For the text-containing cell, return its midpoint in [X, Y] coordinate format. 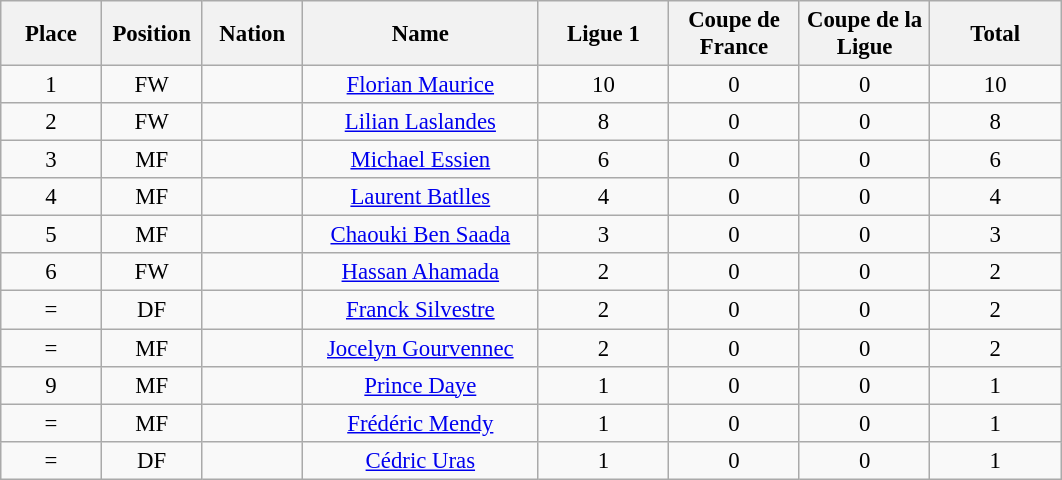
Coupe de la Ligue [864, 34]
Frédéric Mendy [421, 423]
Laurent Batlles [421, 197]
Jocelyn Gourvennec [421, 348]
Lilian Laslandes [421, 122]
Franck Silvestre [421, 310]
Place [52, 34]
Coupe de France [734, 34]
Nation [252, 34]
Michael Essien [421, 160]
Chaouki Ben Saada [421, 235]
Hassan Ahamada [421, 273]
Total [996, 34]
Position [152, 34]
Cédric Uras [421, 460]
Ligue 1 [604, 34]
Florian Maurice [421, 85]
9 [52, 385]
5 [52, 235]
Prince Daye [421, 385]
Name [421, 34]
